Output the (X, Y) coordinate of the center of the cell containing the given text.  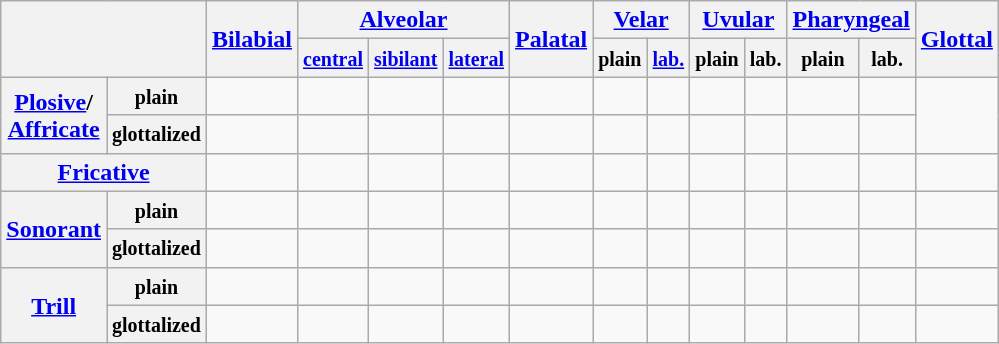
Pharyngeal (851, 20)
Sonorant (54, 229)
Fricative (104, 172)
Palatal (552, 39)
Alveolar (404, 20)
Plosive/Affricate (54, 115)
central (334, 58)
Bilabial (252, 39)
sibilant (406, 58)
Glottal (956, 39)
lateral (476, 58)
Trill (54, 305)
Uvular (738, 20)
Velar (642, 20)
